Return the (x, y) coordinate for the center point of the cell that contains the specified text.  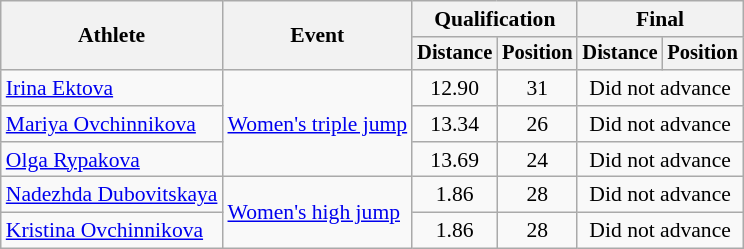
Event (317, 36)
Irina Ektova (112, 88)
Final (660, 19)
Kristina Ovchinnikova (112, 231)
13.69 (454, 160)
Qualification (494, 19)
Olga Rypakova (112, 160)
12.90 (454, 88)
Women's triple jump (317, 124)
Mariya Ovchinnikova (112, 124)
24 (537, 160)
Nadezhda Dubovitskaya (112, 195)
26 (537, 124)
31 (537, 88)
Women's high jump (317, 212)
13.34 (454, 124)
Athlete (112, 36)
